For the text-containing cell, return its midpoint in (x, y) coordinate format. 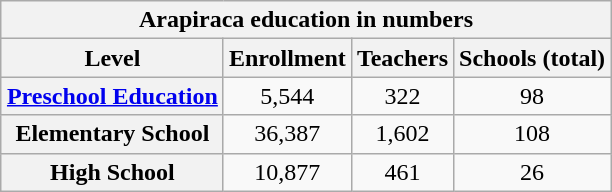
1,602 (402, 134)
Enrollment (287, 58)
Level (112, 58)
Elementary School (112, 134)
Arapiraca education in numbers (306, 20)
Schools (total) (532, 58)
5,544 (287, 96)
Preschool Education (112, 96)
36,387 (287, 134)
108 (532, 134)
26 (532, 172)
High School (112, 172)
Teachers (402, 58)
98 (532, 96)
10,877 (287, 172)
461 (402, 172)
322 (402, 96)
